Return the (x, y) coordinate for the center point of the cell that contains the specified text.  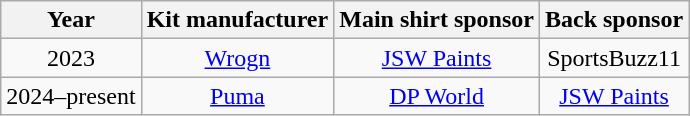
Back sponsor (614, 20)
SportsBuzz11 (614, 58)
Kit manufacturer (238, 20)
2024–present (71, 96)
Wrogn (238, 58)
2023 (71, 58)
Puma (238, 96)
Year (71, 20)
DP World (437, 96)
Main shirt sponsor (437, 20)
